Find where the given text appears and provide that cell's center as (X, Y) coordinate. 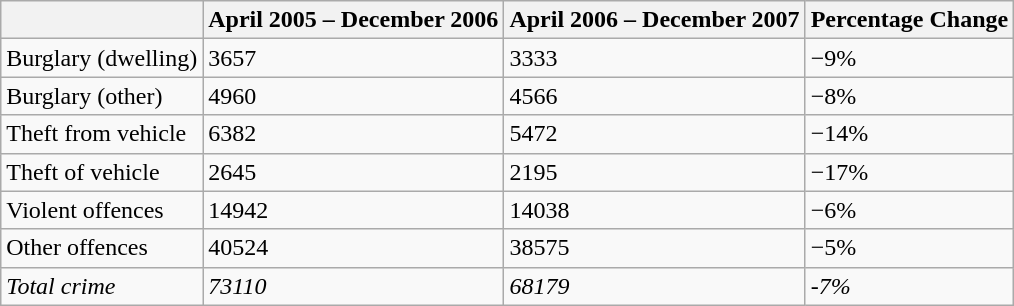
14038 (654, 210)
40524 (354, 248)
38575 (654, 248)
5472 (654, 134)
3657 (354, 58)
−17% (910, 172)
14942 (354, 210)
−5% (910, 248)
-7% (910, 286)
2195 (654, 172)
Total crime (102, 286)
4566 (654, 96)
−9% (910, 58)
73110 (354, 286)
−14% (910, 134)
4960 (354, 96)
Other offences (102, 248)
Theft from vehicle (102, 134)
6382 (354, 134)
Percentage Change (910, 20)
Burglary (dwelling) (102, 58)
−8% (910, 96)
Burglary (other) (102, 96)
2645 (354, 172)
April 2005 – December 2006 (354, 20)
3333 (654, 58)
April 2006 – December 2007 (654, 20)
Violent offences (102, 210)
Theft of vehicle (102, 172)
68179 (654, 286)
−6% (910, 210)
